Capture the cell that displays the provided text and extract its (x, y) central coordinate. 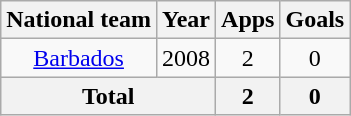
National team (79, 20)
2008 (186, 58)
Total (108, 96)
Apps (248, 20)
Year (186, 20)
Barbados (79, 58)
Goals (315, 20)
